Pinpoint the cell where the given text exists, returning its [x, y] midpoint coordinate. 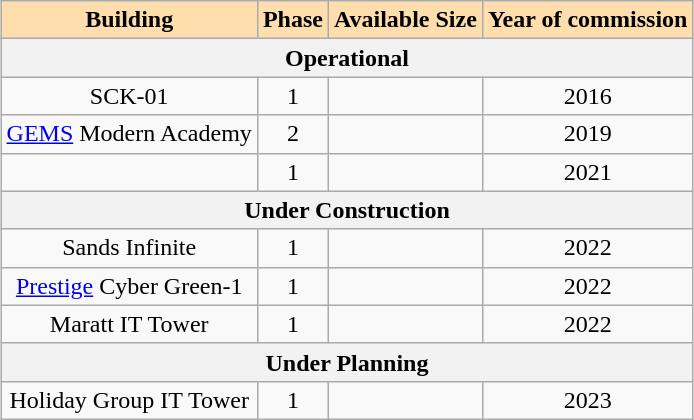
2 [292, 134]
2019 [588, 134]
2016 [588, 96]
Building [129, 20]
2021 [588, 172]
Prestige Cyber Green-1 [129, 286]
Under Planning [347, 362]
Sands Infinite [129, 248]
GEMS Modern Academy [129, 134]
Under Construction [347, 210]
Operational [347, 58]
2023 [588, 400]
Available Size [405, 20]
Maratt IT Tower [129, 324]
SCK-01 [129, 96]
Phase [292, 20]
Year of commission [588, 20]
Holiday Group IT Tower [129, 400]
